Locate the cell with the specified text and output its [x, y] center coordinate. 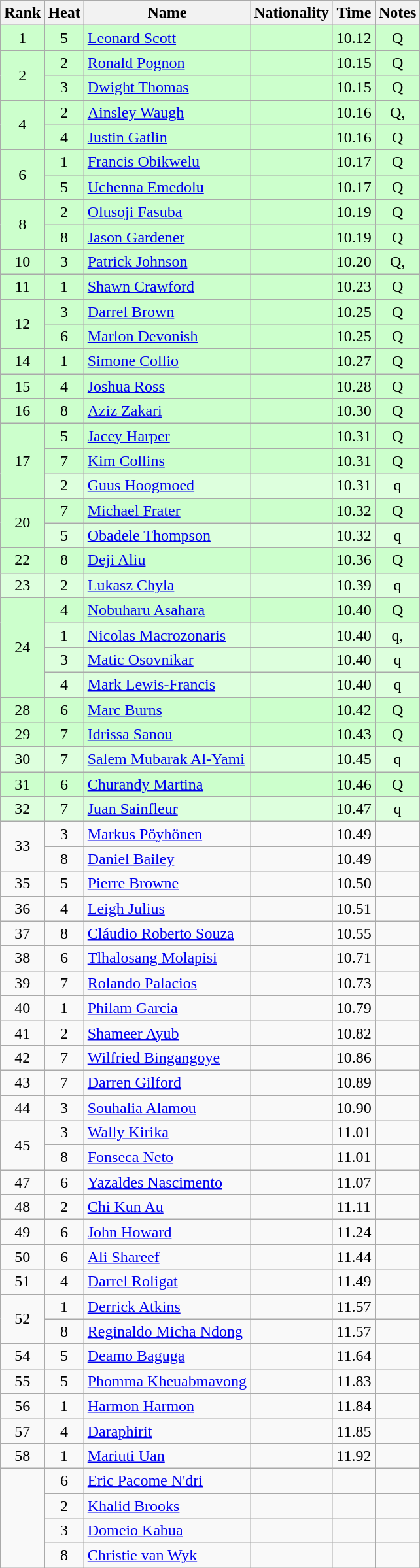
11.85 [353, 1431]
10 [22, 261]
Name [167, 13]
Francis Obikwelu [167, 162]
10.47 [353, 809]
Daraphirit [167, 1431]
Wally Kirika [167, 1133]
Chi Kun Au [167, 1207]
11.64 [353, 1356]
Derrick Atkins [167, 1307]
Markus Pöyhönen [167, 834]
29 [22, 735]
q, [397, 635]
Obadele Thompson [167, 535]
28 [22, 709]
54 [22, 1356]
Olusoji Fasuba [167, 212]
37 [22, 933]
33 [22, 846]
10.86 [353, 1058]
10.50 [353, 884]
Uchenna Emedolu [167, 187]
Nationality [292, 13]
23 [22, 585]
11.83 [353, 1381]
Michael Frater [167, 510]
Cláudio Roberto Souza [167, 933]
11.92 [353, 1456]
17 [22, 461]
Nicolas Macrozonaris [167, 635]
10.39 [353, 585]
Jason Gardener [167, 237]
10.27 [353, 361]
10.71 [353, 958]
Fonseca Neto [167, 1158]
10.42 [353, 709]
Aziz Zakari [167, 411]
52 [22, 1319]
Tlhalosang Molapisi [167, 958]
11.11 [353, 1207]
56 [22, 1406]
35 [22, 884]
11.44 [353, 1257]
38 [22, 958]
22 [22, 560]
43 [22, 1082]
Wilfried Bingangoye [167, 1058]
11.49 [353, 1282]
11 [22, 286]
15 [22, 386]
Time [353, 13]
10.73 [353, 983]
Joshua Ross [167, 386]
11.07 [353, 1182]
10.45 [353, 759]
57 [22, 1431]
32 [22, 809]
10.30 [353, 411]
Deji Aliu [167, 560]
Eric Pacome N'dri [167, 1480]
10.90 [353, 1108]
16 [22, 411]
44 [22, 1108]
Mariuti Uan [167, 1456]
Philam Garcia [167, 1008]
10.20 [353, 261]
Shawn Crawford [167, 286]
Rolando Palacios [167, 983]
36 [22, 909]
Christie van Wyk [167, 1556]
50 [22, 1257]
10.46 [353, 784]
10.82 [353, 1033]
Patrick Johnson [167, 261]
Darren Gilford [167, 1082]
Rank [22, 13]
Leonard Scott [167, 38]
55 [22, 1381]
Yazaldes Nascimento [167, 1182]
49 [22, 1232]
31 [22, 784]
Nobuharu Asahara [167, 610]
10.12 [353, 38]
30 [22, 759]
Idrissa Sanou [167, 735]
Domeio Kabua [167, 1531]
42 [22, 1058]
Heat [64, 13]
Mark Lewis-Francis [167, 684]
Guus Hoogmoed [167, 486]
51 [22, 1282]
41 [22, 1033]
Darrel Brown [167, 312]
Phomma Kheuabmavong [167, 1381]
Souhalia Alamou [167, 1108]
10.43 [353, 735]
Dwight Thomas [167, 88]
Marc Burns [167, 709]
10.89 [353, 1082]
Kim Collins [167, 461]
Ali Shareef [167, 1257]
10.55 [353, 933]
45 [22, 1145]
11.24 [353, 1232]
Daniel Bailey [167, 859]
14 [22, 361]
Leigh Julius [167, 909]
20 [22, 523]
39 [22, 983]
Jacey Harper [167, 436]
Deamo Baguga [167, 1356]
Matic Osovnikar [167, 659]
Juan Sainfleur [167, 809]
Reginaldo Micha Ndong [167, 1331]
10.23 [353, 286]
58 [22, 1456]
Salem Mubarak Al-Yami [167, 759]
Ainsley Waugh [167, 112]
11.84 [353, 1406]
24 [22, 647]
10.79 [353, 1008]
10.51 [353, 909]
Shameer Ayub [167, 1033]
Harmon Harmon [167, 1406]
10.36 [353, 560]
John Howard [167, 1232]
Pierre Browne [167, 884]
12 [22, 324]
47 [22, 1182]
40 [22, 1008]
Notes [397, 13]
48 [22, 1207]
Justin Gatlin [167, 137]
Khalid Brooks [167, 1505]
Darrel Roligat [167, 1282]
Marlon Devonish [167, 337]
Lukasz Chyla [167, 585]
Simone Collio [167, 361]
Churandy Martina [167, 784]
10.28 [353, 386]
Ronald Pognon [167, 63]
